Identify which cell holds the provided text, then report its [X, Y] central coordinate. 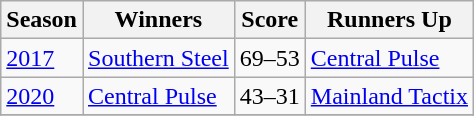
Score [270, 20]
69–53 [270, 58]
2017 [42, 58]
Runners Up [389, 20]
Season [42, 20]
43–31 [270, 96]
Southern Steel [158, 58]
2020 [42, 96]
Mainland Tactix [389, 96]
Winners [158, 20]
